Return (X, Y) of the center of cell containing provided text 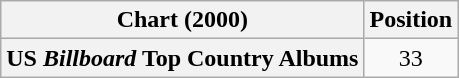
Chart (2000) (182, 20)
US Billboard Top Country Albums (182, 58)
Position (411, 20)
33 (411, 58)
